Determine the (X, Y) coordinate at the center of the cell enclosing the given text.  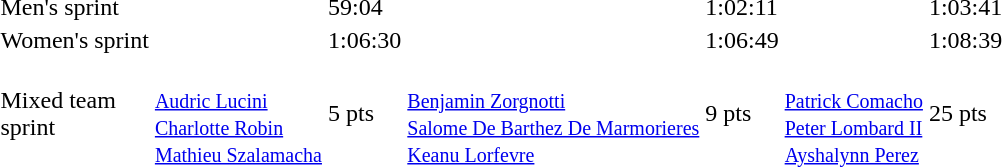
1:06:30 (364, 40)
1:06:49 (742, 40)
